Scan for the cell matching the given text and deliver its [X, Y] coordinate at center. 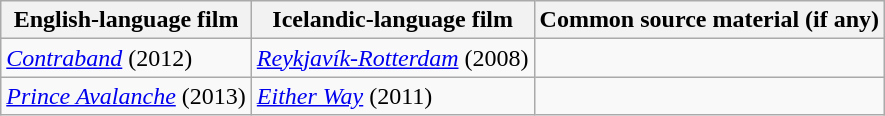
Contraband (2012) [126, 58]
Common source material (if any) [710, 20]
Prince Avalanche (2013) [126, 96]
Either Way (2011) [392, 96]
English-language film [126, 20]
Reykjavík-Rotterdam (2008) [392, 58]
Icelandic-language film [392, 20]
